Scan for the cell matching the given text and deliver its [x, y] coordinate at center. 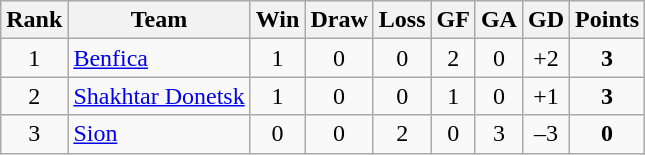
Benfica [159, 58]
+1 [546, 96]
Points [608, 20]
+2 [546, 58]
GD [546, 20]
GF [453, 20]
Sion [159, 134]
Team [159, 20]
Rank [34, 20]
Draw [339, 20]
–3 [546, 134]
Win [278, 20]
GA [498, 20]
Shakhtar Donetsk [159, 96]
Loss [402, 20]
